Identify which cell holds the provided text, then report its [x, y] central coordinate. 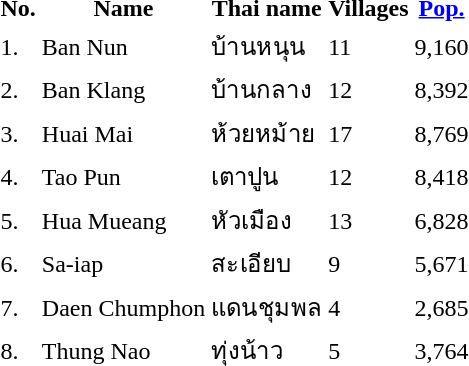
13 [368, 220]
9 [368, 264]
บ้านหนุน [267, 46]
Sa-iap [123, 264]
หัวเมือง [267, 220]
Tao Pun [123, 176]
11 [368, 46]
ห้วยหม้าย [267, 133]
Daen Chumphon [123, 307]
17 [368, 133]
สะเอียบ [267, 264]
4 [368, 307]
บ้านกลาง [267, 90]
Hua Mueang [123, 220]
แดนชุมพล [267, 307]
Huai Mai [123, 133]
เตาปูน [267, 176]
Ban Nun [123, 46]
Ban Klang [123, 90]
